Scan for the cell matching the given text and deliver its (X, Y) coordinate at center. 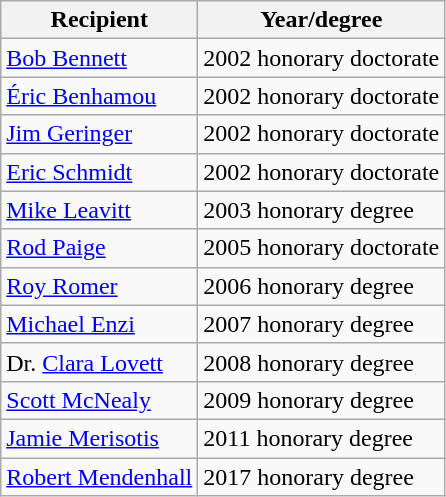
2007 honorary degree (322, 324)
Year/degree (322, 20)
2009 honorary degree (322, 400)
Éric Benhamou (100, 96)
2017 honorary degree (322, 477)
Dr. Clara Lovett (100, 362)
2006 honorary degree (322, 286)
Scott McNealy (100, 400)
Recipient (100, 20)
2003 honorary degree (322, 210)
Bob Bennett (100, 58)
Rod Paige (100, 248)
2008 honorary degree (322, 362)
Eric Schmidt (100, 172)
2011 honorary degree (322, 438)
Roy Romer (100, 286)
Jim Geringer (100, 134)
Michael Enzi (100, 324)
Jamie Merisotis (100, 438)
Mike Leavitt (100, 210)
2005 honorary doctorate (322, 248)
Robert Mendenhall (100, 477)
